Determine the (x, y) coordinate at the center of the cell enclosing the given text.  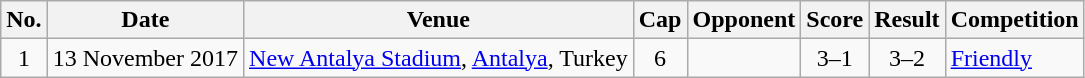
1 (24, 58)
6 (660, 58)
Cap (660, 20)
Score (835, 20)
New Antalya Stadium, Antalya, Turkey (439, 58)
Venue (439, 20)
Competition (1014, 20)
Date (145, 20)
13 November 2017 (145, 58)
Opponent (744, 20)
3–1 (835, 58)
3–2 (907, 58)
No. (24, 20)
Friendly (1014, 58)
Result (907, 20)
